Provide the [x, y] coordinate of the cell's center where the given text is located.  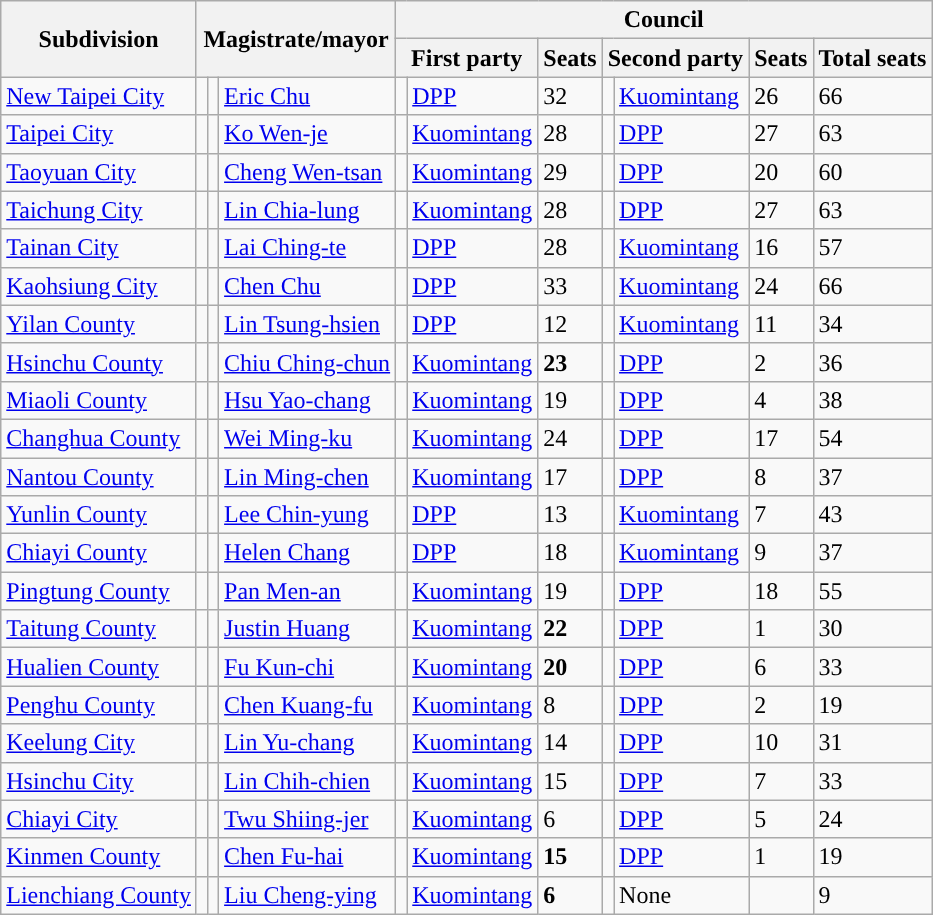
Total seats [872, 58]
Twu Shiing-jer [308, 819]
Tainan City [99, 248]
Keelung City [99, 743]
Taichung City [99, 210]
Taitung County [99, 629]
Chen Chu [308, 286]
Lai Ching-te [308, 248]
13 [570, 515]
Yunlin County [99, 515]
Kinmen County [99, 857]
31 [872, 743]
38 [872, 400]
16 [781, 248]
Council [664, 20]
Taoyuan City [99, 172]
Eric Chu [308, 96]
Lin Chia-lung [308, 210]
43 [872, 515]
Chen Kuang-fu [308, 705]
10 [781, 743]
Ko Wen-je [308, 134]
Hsinchu City [99, 781]
Penghu County [99, 705]
Cheng Wen-tsan [308, 172]
Helen Chang [308, 553]
26 [781, 96]
Chiu Ching-chun [308, 362]
Hsu Yao-chang [308, 400]
Lin Ming-chen [308, 477]
Hualien County [99, 667]
Kaohsiung City [99, 286]
Lin Yu-chang [308, 743]
Fu Kun-chi [308, 667]
Lee Chin-yung [308, 515]
Chiayi City [99, 819]
36 [872, 362]
Lienchiang County [99, 895]
32 [570, 96]
Liu Cheng-ying [308, 895]
30 [872, 629]
23 [570, 362]
Lin Tsung-hsien [308, 324]
4 [781, 400]
12 [570, 324]
57 [872, 248]
First party [467, 58]
Taipei City [99, 134]
None [682, 895]
Subdivision [99, 39]
54 [872, 438]
Miaoli County [99, 400]
Hsinchu County [99, 362]
Pingtung County [99, 591]
Magistrate/mayor [296, 39]
Wei Ming-ku [308, 438]
60 [872, 172]
Nantou County [99, 477]
New Taipei City [99, 96]
11 [781, 324]
Chiayi County [99, 553]
Justin Huang [308, 629]
55 [872, 591]
Lin Chih-chien [308, 781]
29 [570, 172]
Changhua County [99, 438]
14 [570, 743]
34 [872, 324]
5 [781, 819]
Pan Men-an [308, 591]
Yilan County [99, 324]
Second party [675, 58]
Chen Fu-hai [308, 857]
22 [570, 629]
